Return (x, y) of the center of cell containing provided text 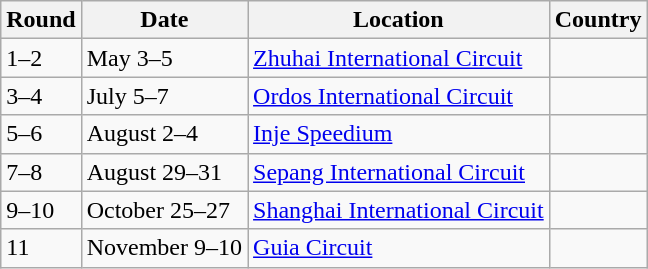
1–2 (41, 58)
Zhuhai International Circuit (399, 58)
August 29–31 (164, 172)
Inje Speedium (399, 134)
July 5–7 (164, 96)
Country (598, 20)
May 3–5 (164, 58)
Guia Circuit (399, 248)
October 25–27 (164, 210)
Sepang International Circuit (399, 172)
August 2–4 (164, 134)
Round (41, 20)
Date (164, 20)
Shanghai International Circuit (399, 210)
5–6 (41, 134)
7–8 (41, 172)
Location (399, 20)
3–4 (41, 96)
Ordos International Circuit (399, 96)
November 9–10 (164, 248)
9–10 (41, 210)
11 (41, 248)
